Extract the (X, Y) coordinate from the center of the cell holding the provided text.  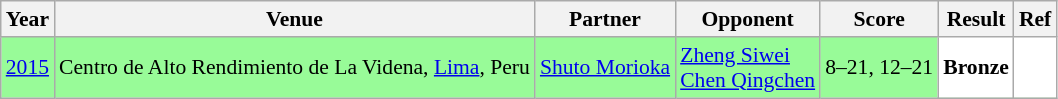
Zheng Siwei Chen Qingchen (748, 68)
Bronze (976, 68)
Shuto Morioka (605, 68)
Score (879, 19)
Ref (1035, 19)
2015 (28, 68)
Partner (605, 19)
Opponent (748, 19)
Result (976, 19)
8–21, 12–21 (879, 68)
Year (28, 19)
Venue (294, 19)
Centro de Alto Rendimiento de La Videna, Lima, Peru (294, 68)
